Identify which cell holds the provided text, then report its (x, y) central coordinate. 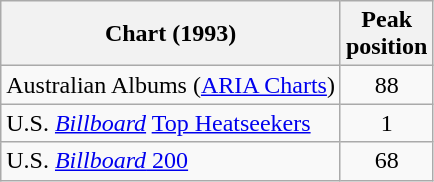
Peakposition (386, 34)
U.S. Billboard 200 (171, 161)
88 (386, 85)
1 (386, 123)
Australian Albums (ARIA Charts) (171, 85)
68 (386, 161)
Chart (1993) (171, 34)
U.S. Billboard Top Heatseekers (171, 123)
